Provide the (x, y) coordinate of the cell's center where the given text is located.  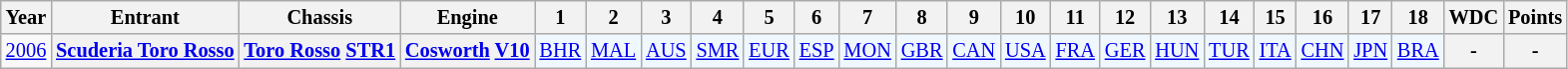
Cosworth V10 (467, 51)
Chassis (320, 17)
8 (922, 17)
EUR (769, 51)
AUS (666, 51)
MAL (613, 51)
9 (974, 17)
16 (1323, 17)
11 (1076, 17)
2006 (26, 51)
GER (1125, 51)
12 (1125, 17)
4 (719, 17)
JPN (1370, 51)
USA (1025, 51)
ITA (1276, 51)
10 (1025, 17)
TUR (1229, 51)
5 (769, 17)
15 (1276, 17)
Engine (467, 17)
WDC (1474, 17)
Entrant (145, 17)
FRA (1076, 51)
14 (1229, 17)
3 (666, 17)
ESP (816, 51)
BRA (1418, 51)
HUN (1177, 51)
SMR (719, 51)
17 (1370, 17)
CHN (1323, 51)
6 (816, 17)
MON (868, 51)
1 (561, 17)
13 (1177, 17)
CAN (974, 51)
Year (26, 17)
2 (613, 17)
Points (1535, 17)
GBR (922, 51)
18 (1418, 17)
Toro Rosso STR1 (320, 51)
Scuderia Toro Rosso (145, 51)
7 (868, 17)
BHR (561, 51)
